Search for the cell housing the specified text and yield its [X, Y] center coordinate. 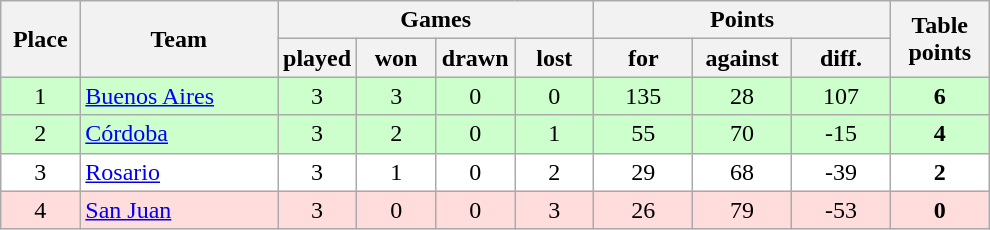
against [742, 58]
drawn [476, 58]
135 [644, 96]
Córdoba [179, 134]
55 [644, 134]
played [318, 58]
San Juan [179, 210]
68 [742, 172]
diff. [842, 58]
6 [940, 96]
29 [644, 172]
Games [436, 20]
lost [554, 58]
28 [742, 96]
-53 [842, 210]
70 [742, 134]
-15 [842, 134]
Place [40, 39]
Points [742, 20]
Tablepoints [940, 39]
107 [842, 96]
26 [644, 210]
won [396, 58]
Buenos Aires [179, 96]
-39 [842, 172]
Team [179, 39]
Rosario [179, 172]
79 [742, 210]
for [644, 58]
